Search for the cell housing the specified text and yield its (X, Y) center coordinate. 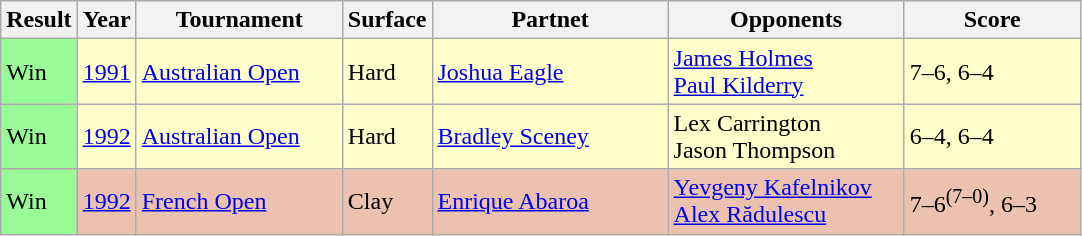
1991 (106, 72)
James Holmes Paul Kilderry (786, 72)
6–4, 6–4 (992, 136)
Year (106, 20)
Yevgeny Kafelnikov Alex Rădulescu (786, 202)
Bradley Sceney (550, 136)
Result (39, 20)
7–6, 6–4 (992, 72)
Clay (387, 202)
Surface (387, 20)
Opponents (786, 20)
Partnet (550, 20)
Joshua Eagle (550, 72)
Enrique Abaroa (550, 202)
Score (992, 20)
Tournament (239, 20)
Lex Carrington Jason Thompson (786, 136)
French Open (239, 202)
7–6(7–0), 6–3 (992, 202)
